Return the [X, Y] coordinate for the center point of the cell that contains the specified text.  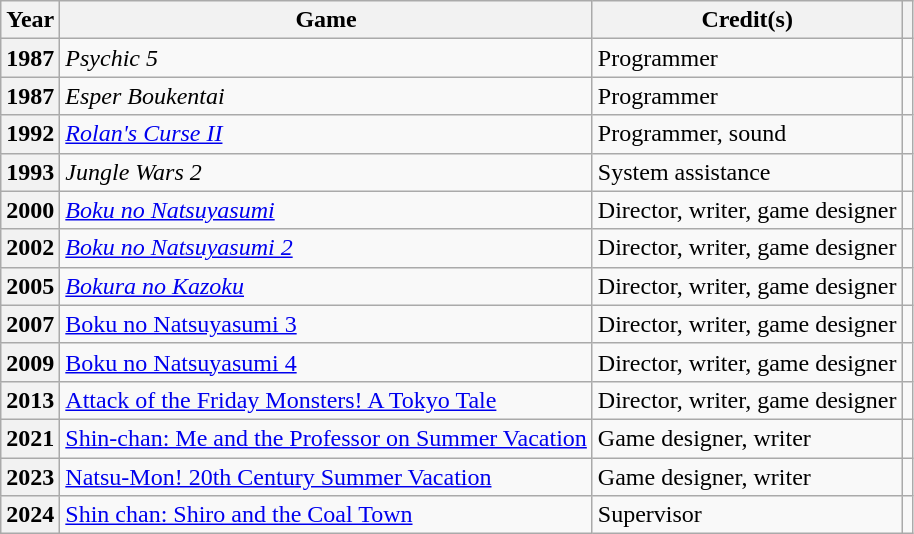
2002 [30, 248]
Year [30, 20]
Attack of the Friday Monsters! A Tokyo Tale [326, 400]
Credit(s) [747, 20]
2007 [30, 324]
2023 [30, 477]
2009 [30, 362]
2021 [30, 438]
Shin chan: Shiro and the Coal Town [326, 515]
Natsu-Mon! 20th Century Summer Vacation [326, 477]
Game [326, 20]
2000 [30, 210]
2013 [30, 400]
Bokura no Kazoku [326, 286]
Boku no Natsuyasumi 2 [326, 248]
Boku no Natsuyasumi 3 [326, 324]
1992 [30, 134]
Psychic 5 [326, 58]
Jungle Wars 2 [326, 172]
Rolan's Curse II [326, 134]
System assistance [747, 172]
1993 [30, 172]
Programmer, sound [747, 134]
Boku no Natsuyasumi 4 [326, 362]
Shin-chan: Me and the Professor on Summer Vacation [326, 438]
Supervisor [747, 515]
Esper Boukentai [326, 96]
Boku no Natsuyasumi [326, 210]
2024 [30, 515]
2005 [30, 286]
